Capture the cell that displays the provided text and extract its [X, Y] central coordinate. 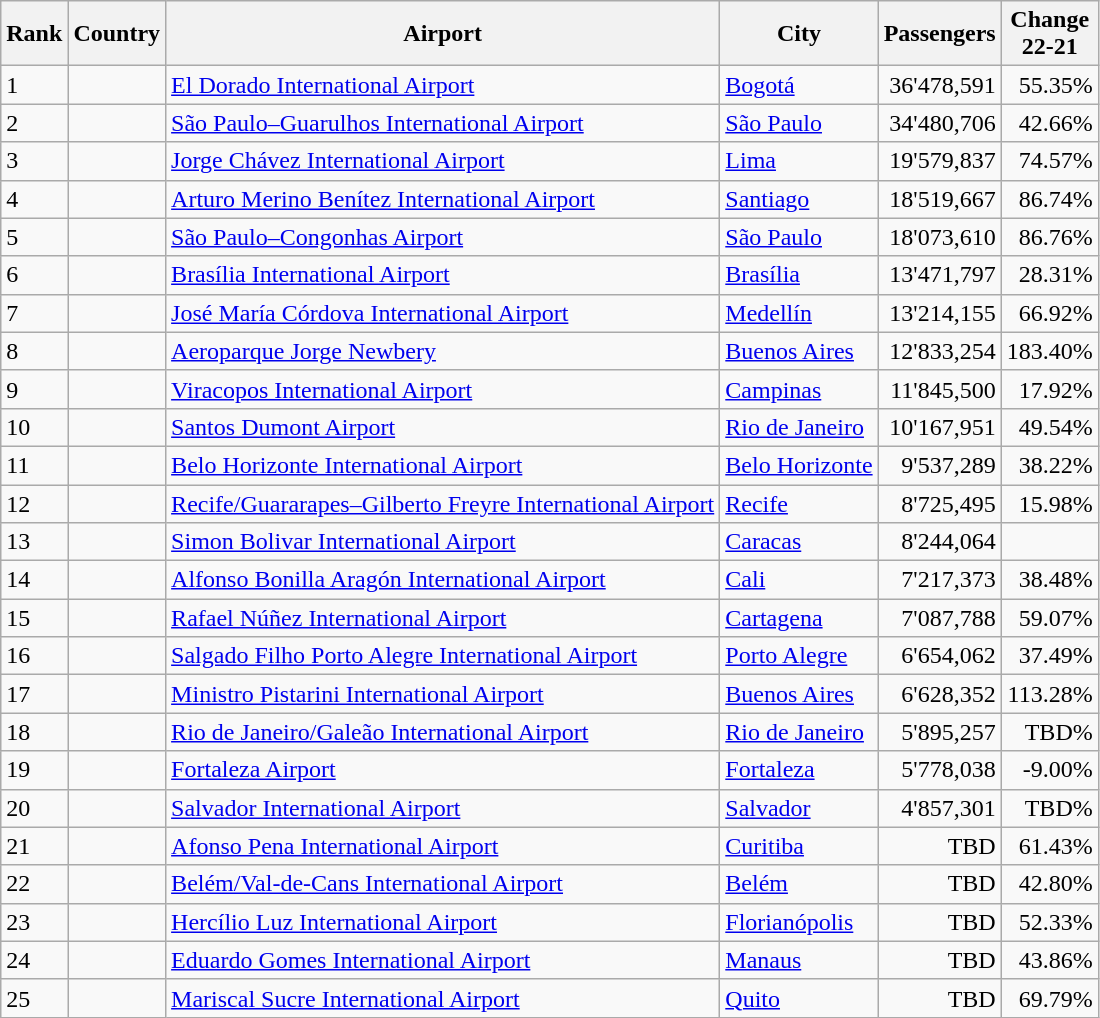
12 [34, 503]
66.92% [1050, 313]
9'537,289 [940, 465]
Fortaleza Airport [443, 770]
49.54% [1050, 427]
21 [34, 846]
Bogotá [799, 85]
19 [34, 770]
Salvador [799, 808]
Brasília International Airport [443, 275]
Belém/Val-de-Cans International Airport [443, 884]
City [799, 34]
Rafael Núñez International Airport [443, 618]
Salgado Filho Porto Alegre International Airport [443, 656]
-9.00% [1050, 770]
13'471,797 [940, 275]
Mariscal Sucre International Airport [443, 998]
6 [34, 275]
Viracopos International Airport [443, 389]
16 [34, 656]
Belém [799, 884]
6'654,062 [940, 656]
Salvador International Airport [443, 808]
17 [34, 694]
5'778,038 [940, 770]
Fortaleza [799, 770]
São Paulo–Congonhas Airport [443, 237]
3 [34, 161]
12'833,254 [940, 351]
Santiago [799, 199]
86.76% [1050, 237]
Alfonso Bonilla Aragón International Airport [443, 580]
5'895,257 [940, 732]
Rio de Janeiro/Galeão International Airport [443, 732]
52.33% [1050, 922]
13'214,155 [940, 313]
Jorge Chávez International Airport [443, 161]
7 [34, 313]
Recife [799, 503]
23 [34, 922]
15 [34, 618]
Brasília [799, 275]
17.92% [1050, 389]
Caracas [799, 542]
10 [34, 427]
Belo Horizonte [799, 465]
37.49% [1050, 656]
28.31% [1050, 275]
São Paulo–Guarulhos International Airport [443, 123]
Santos Dumont Airport [443, 427]
Passengers [940, 34]
34'480,706 [940, 123]
Porto Alegre [799, 656]
24 [34, 960]
42.66% [1050, 123]
20 [34, 808]
11'845,500 [940, 389]
Lima [799, 161]
Change22-21 [1050, 34]
113.28% [1050, 694]
43.86% [1050, 960]
Recife/Guararapes–Gilberto Freyre International Airport [443, 503]
38.22% [1050, 465]
18'519,667 [940, 199]
Arturo Merino Benítez International Airport [443, 199]
11 [34, 465]
19'579,837 [940, 161]
2 [34, 123]
Airport [443, 34]
86.74% [1050, 199]
10'167,951 [940, 427]
7'217,373 [940, 580]
5 [34, 237]
Belo Horizonte International Airport [443, 465]
Aeroparque Jorge Newbery [443, 351]
38.48% [1050, 580]
55.35% [1050, 85]
36'478,591 [940, 85]
Cali [799, 580]
Quito [799, 998]
8'725,495 [940, 503]
El Dorado International Airport [443, 85]
Simon Bolivar International Airport [443, 542]
Eduardo Gomes International Airport [443, 960]
8 [34, 351]
1 [34, 85]
Cartagena [799, 618]
59.07% [1050, 618]
Country [117, 34]
Rank [34, 34]
22 [34, 884]
42.80% [1050, 884]
69.79% [1050, 998]
18 [34, 732]
José María Córdova International Airport [443, 313]
Ministro Pistarini International Airport [443, 694]
Manaus [799, 960]
Campinas [799, 389]
4'857,301 [940, 808]
8'244,064 [940, 542]
14 [34, 580]
183.40% [1050, 351]
61.43% [1050, 846]
Afonso Pena International Airport [443, 846]
9 [34, 389]
Florianópolis [799, 922]
Hercílio Luz International Airport [443, 922]
13 [34, 542]
25 [34, 998]
18'073,610 [940, 237]
4 [34, 199]
Curitiba [799, 846]
Medellín [799, 313]
6'628,352 [940, 694]
15.98% [1050, 503]
7'087,788 [940, 618]
74.57% [1050, 161]
